Find where the given text appears and provide that cell's center as (x, y) coordinate. 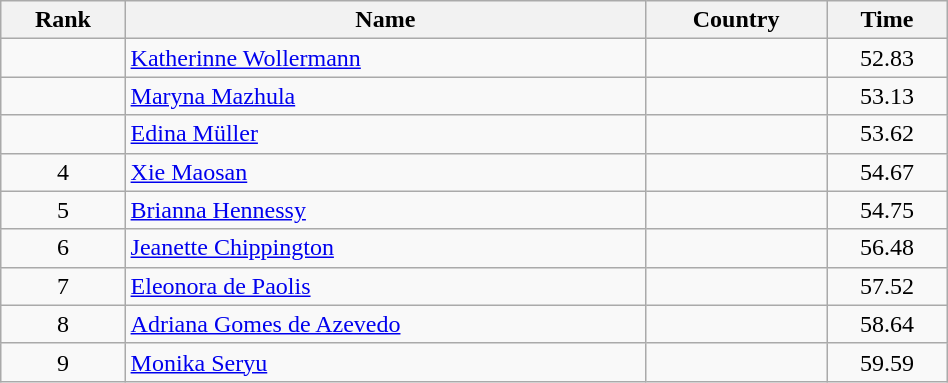
53.13 (888, 96)
9 (63, 362)
54.67 (888, 172)
Brianna Hennessy (386, 210)
58.64 (888, 324)
7 (63, 286)
Country (736, 20)
Adriana Gomes de Azevedo (386, 324)
52.83 (888, 58)
Xie Maosan (386, 172)
Eleonora de Paolis (386, 286)
4 (63, 172)
Name (386, 20)
56.48 (888, 248)
Maryna Mazhula (386, 96)
Rank (63, 20)
59.59 (888, 362)
8 (63, 324)
Monika Seryu (386, 362)
Edina Müller (386, 134)
Time (888, 20)
57.52 (888, 286)
5 (63, 210)
Jeanette Chippington (386, 248)
54.75 (888, 210)
53.62 (888, 134)
Katherinne Wollermann (386, 58)
6 (63, 248)
